Locate the cell with the specified text and output its [X, Y] center coordinate. 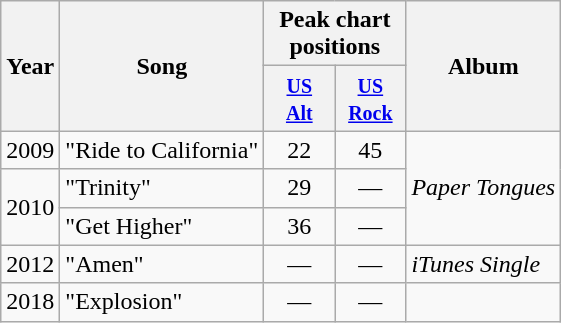
2010 [30, 207]
Paper Tongues [484, 188]
2009 [30, 150]
2012 [30, 264]
2018 [30, 302]
USAlt [300, 98]
29 [300, 188]
"Explosion" [162, 302]
USRock [370, 98]
36 [300, 226]
45 [370, 150]
Peak chart positions [335, 34]
iTunes Single [484, 264]
Album [484, 66]
"Get Higher" [162, 226]
"Amen" [162, 264]
"Trinity" [162, 188]
Year [30, 66]
"Ride to California" [162, 150]
22 [300, 150]
Song [162, 66]
